Scan for the cell matching the given text and deliver its (X, Y) coordinate at center. 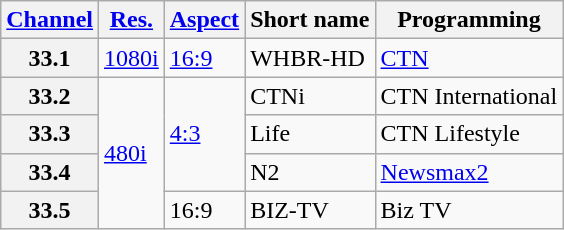
Channel (50, 20)
480i (132, 153)
WHBR-HD (310, 58)
33.4 (50, 172)
N2 (310, 172)
Short name (310, 20)
CTN Lifestyle (469, 134)
Programming (469, 20)
CTN International (469, 96)
CTNi (310, 96)
Life (310, 134)
Aspect (204, 20)
Newsmax2 (469, 172)
BIZ-TV (310, 210)
4:3 (204, 134)
33.1 (50, 58)
1080i (132, 58)
33.3 (50, 134)
33.2 (50, 96)
Biz TV (469, 210)
33.5 (50, 210)
CTN (469, 58)
Res. (132, 20)
